Return (X, Y) of the center of cell containing provided text 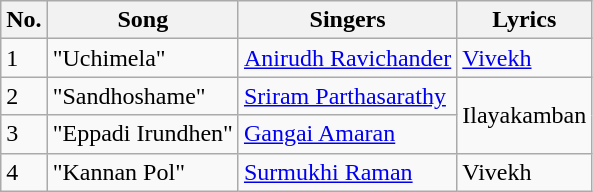
"Sandhoshame" (142, 96)
Anirudh Ravichander (347, 58)
Lyrics (524, 20)
No. (24, 20)
1 (24, 58)
Singers (347, 20)
Ilayakamban (524, 115)
"Uchimela" (142, 58)
"Kannan Pol" (142, 172)
4 (24, 172)
Sriram Parthasarathy (347, 96)
Song (142, 20)
Gangai Amaran (347, 134)
2 (24, 96)
"Eppadi Irundhen" (142, 134)
3 (24, 134)
Surmukhi Raman (347, 172)
